From the cell containing the given text, extract its center point as (X, Y) coordinate. 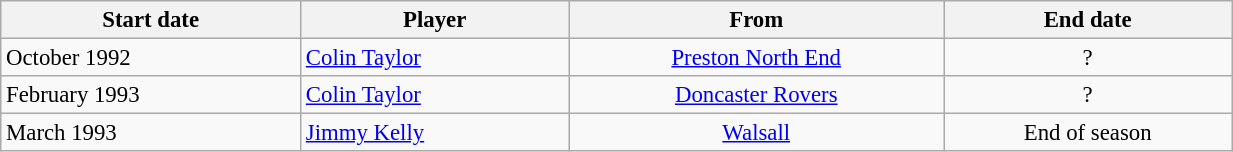
End date (1088, 20)
Start date (151, 20)
Jimmy Kelly (435, 133)
From (756, 20)
End of season (1088, 133)
March 1993 (151, 133)
Walsall (756, 133)
February 1993 (151, 95)
October 1992 (151, 58)
Doncaster Rovers (756, 95)
Player (435, 20)
Preston North End (756, 58)
